Provide the (x, y) coordinate of the cell's center where the given text is located.  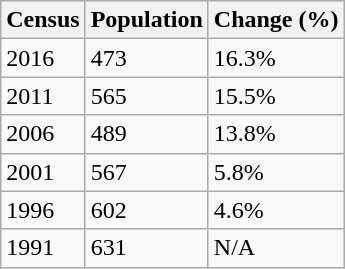
2001 (43, 172)
2016 (43, 58)
Change (%) (276, 20)
565 (146, 96)
4.6% (276, 210)
631 (146, 248)
Population (146, 20)
15.5% (276, 96)
2011 (43, 96)
1996 (43, 210)
602 (146, 210)
13.8% (276, 134)
473 (146, 58)
489 (146, 134)
2006 (43, 134)
16.3% (276, 58)
1991 (43, 248)
5.8% (276, 172)
567 (146, 172)
Census (43, 20)
N/A (276, 248)
